Find where the given text appears and provide that cell's center as (x, y) coordinate. 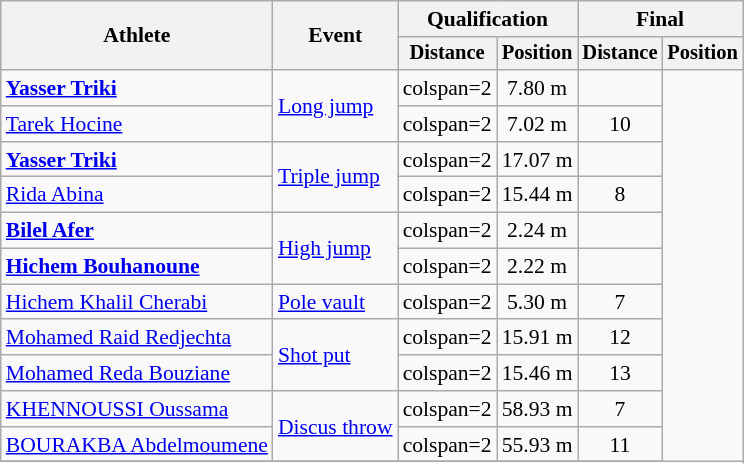
Rida Abina (137, 195)
17.07 m (538, 160)
12 (620, 338)
Triple jump (336, 178)
7.80 m (538, 88)
Athlete (137, 36)
Tarek Hocine (137, 124)
Final (660, 19)
Shot put (336, 356)
Hichem Bouhanoune (137, 267)
Event (336, 36)
10 (620, 124)
KHENNOUSSI Oussama (137, 409)
11 (620, 445)
Discus throw (336, 426)
15.46 m (538, 373)
Hichem Khalil Cherabi (137, 302)
8 (620, 195)
55.93 m (538, 445)
High jump (336, 248)
5.30 m (538, 302)
13 (620, 373)
Qualification (488, 19)
Pole vault (336, 302)
Mohamed Raid Redjechta (137, 338)
2.22 m (538, 267)
2.24 m (538, 231)
BOURAKBA Abdelmoumene (137, 445)
15.44 m (538, 195)
58.93 m (538, 409)
15.91 m (538, 338)
Bilel Afer (137, 231)
Mohamed Reda Bouziane (137, 373)
Long jump (336, 106)
7.02 m (538, 124)
